Capture the cell that displays the provided text and extract its [X, Y] central coordinate. 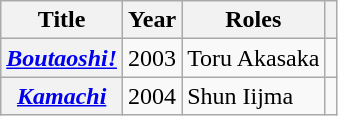
Title [62, 20]
Boutaoshi! [62, 58]
Toru Akasaka [254, 58]
Roles [254, 20]
2003 [152, 58]
Year [152, 20]
Shun Iijma [254, 96]
Kamachi [62, 96]
2004 [152, 96]
